Output the (x, y) coordinate of the center of the cell containing the given text.  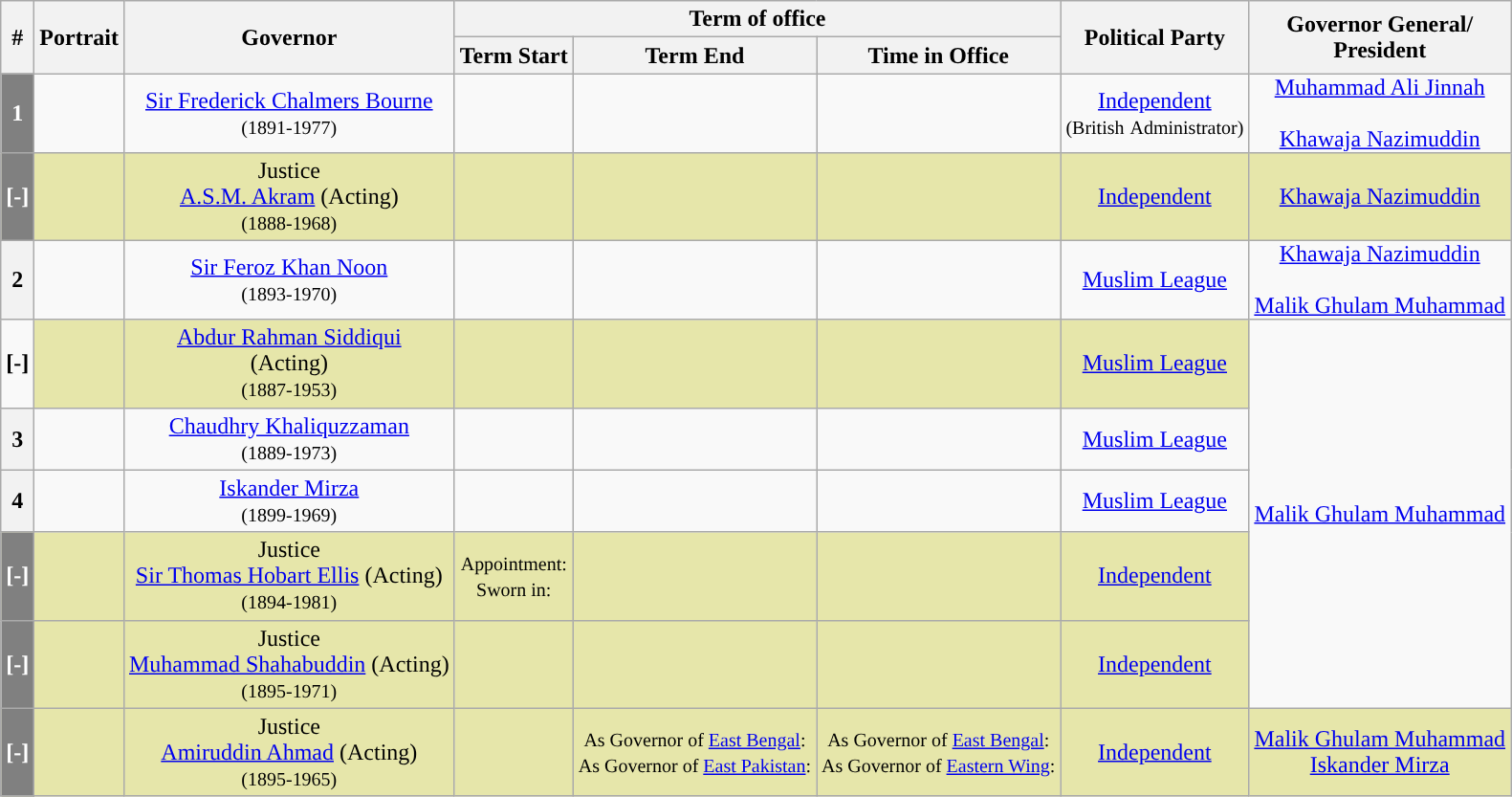
Khawaja Nazimuddin (1380, 196)
Independent(British Administrator) (1155, 113)
As Governor of East Bengal:As Governor of East Pakistan: (694, 752)
2 (17, 279)
Chaudhry Khaliquzzaman(1889-1973) (289, 438)
Term End (694, 55)
Time in Office (939, 55)
Malik Ghulam MuhammadIskander Mirza (1380, 752)
JusticeSir Thomas Hobart Ellis (Acting)(1894-1981) (289, 576)
Governor General/President (1380, 37)
Term Start (514, 55)
1 (17, 113)
JusticeAmiruddin Ahmad (Acting)(1895-1965) (289, 752)
# (17, 37)
Appointment:Sworn in: (514, 576)
4 (17, 501)
Iskander Mirza(1899-1969) (289, 501)
Malik Ghulam Muhammad (1380, 514)
Khawaja NazimuddinMalik Ghulam Muhammad (1380, 279)
Sir Frederick Chalmers Bourne(1891-1977) (289, 113)
JusticeMuhammad Shahabuddin (Acting)(1895-1971) (289, 664)
3 (17, 438)
Portrait (79, 37)
Governor (289, 37)
JusticeA.S.M. Akram (Acting)(1888-1968) (289, 196)
Muhammad Ali JinnahKhawaja Nazimuddin (1380, 113)
Term of office (757, 19)
Abdur Rahman Siddiqui(Acting)(1887-1953) (289, 364)
As Governor of East Bengal:As Governor of Eastern Wing: (939, 752)
Sir Feroz Khan Noon(1893-1970) (289, 279)
Political Party (1155, 37)
